Capture the cell that displays the provided text and extract its (X, Y) central coordinate. 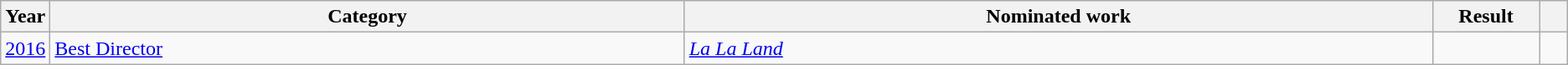
La La Land (1059, 48)
Result (1486, 17)
Category (367, 17)
Best Director (367, 48)
Year (25, 17)
2016 (25, 48)
Nominated work (1059, 17)
